Search for the cell housing the specified text and yield its (x, y) center coordinate. 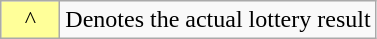
^ (30, 20)
Denotes the actual lottery result (218, 20)
